Scan for the cell matching the given text and deliver its [X, Y] coordinate at center. 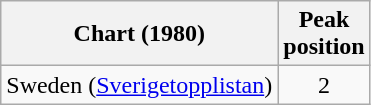
2 [324, 85]
Peakposition [324, 34]
Sweden (Sverigetopplistan) [140, 85]
Chart (1980) [140, 34]
